Capture the cell that displays the provided text and extract its (X, Y) central coordinate. 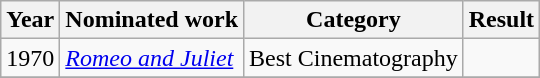
Category (354, 20)
Year (30, 20)
Romeo and Juliet (152, 58)
Result (501, 20)
1970 (30, 58)
Nominated work (152, 20)
Best Cinematography (354, 58)
